Pinpoint the cell where the given text exists, returning its [x, y] midpoint coordinate. 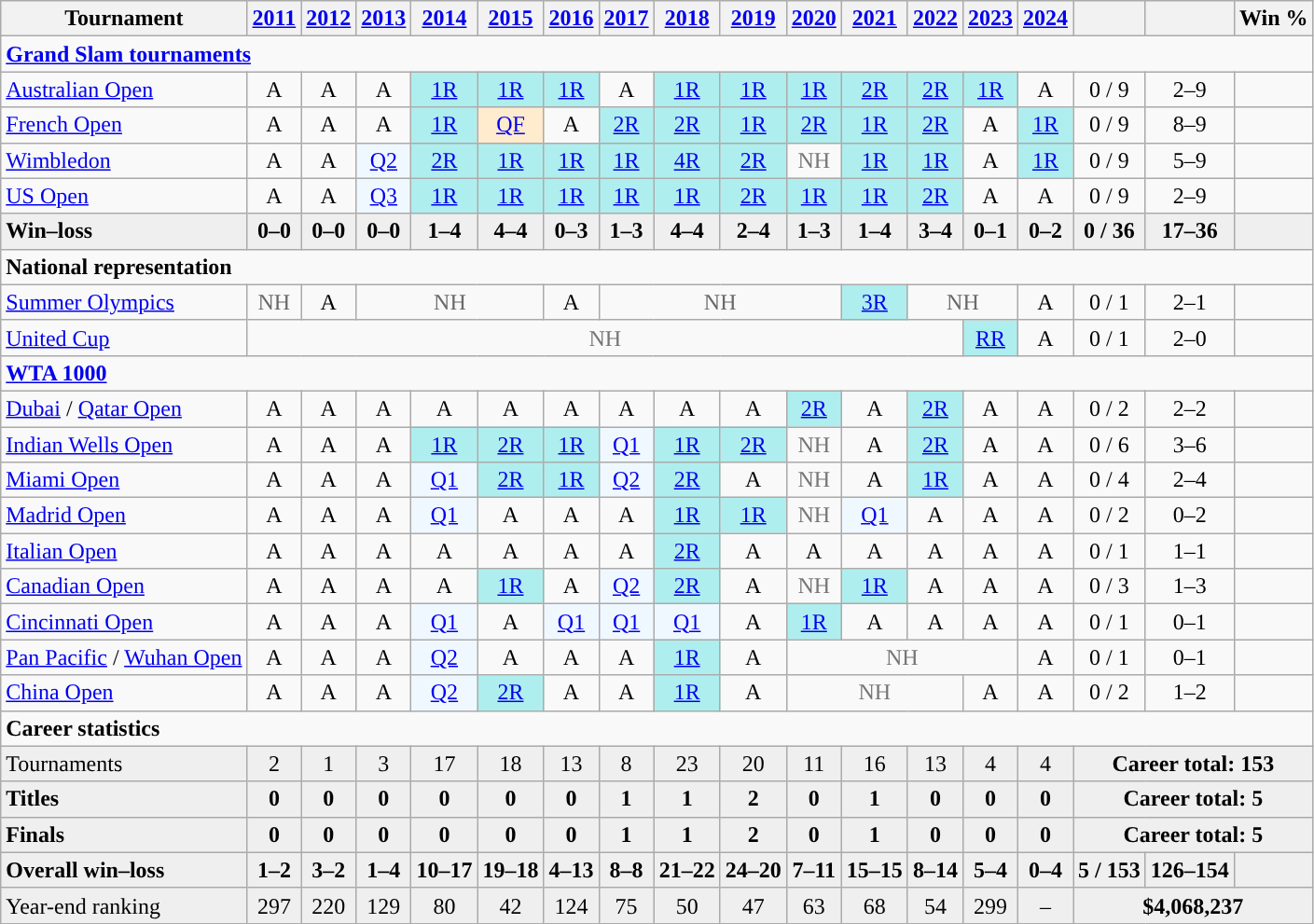
47 [754, 905]
63 [813, 905]
Tournament [124, 19]
2024 [1046, 19]
3–6 [1190, 445]
4–13 [571, 870]
220 [328, 905]
20 [754, 764]
0–4 [1046, 870]
8 [627, 764]
Australian Open [124, 90]
8–9 [1190, 125]
129 [384, 905]
15–15 [875, 870]
Indian Wells Open [124, 445]
24–20 [754, 870]
WTA 1000 [657, 373]
54 [934, 905]
68 [875, 905]
0–3 [571, 231]
7–11 [813, 870]
17 [444, 764]
Career statistics [657, 728]
2022 [934, 19]
Dubai / Qatar Open [124, 408]
75 [627, 905]
2012 [328, 19]
297 [274, 905]
80 [444, 905]
Finals [124, 834]
42 [511, 905]
21–22 [686, 870]
126–154 [1190, 870]
2021 [875, 19]
2020 [813, 19]
50 [686, 905]
3–4 [934, 231]
$4,068,237 [1194, 905]
2023 [990, 19]
299 [990, 905]
11 [813, 764]
0 / 4 [1110, 480]
Italian Open [124, 551]
124 [571, 905]
5–9 [1190, 160]
Win % [1274, 19]
4R [686, 160]
China Open [124, 693]
2–0 [1190, 338]
Win–loss [124, 231]
Titles [124, 799]
8–14 [934, 870]
3 [384, 764]
Q3 [384, 196]
2016 [571, 19]
Tournaments [124, 764]
2–2 [1190, 408]
2011 [274, 19]
French Open [124, 125]
US Open [124, 196]
Overall win–loss [124, 870]
QF [511, 125]
Canadian Open [124, 586]
2017 [627, 19]
Grand Slam tournaments [657, 54]
United Cup [124, 338]
Summer Olympics [124, 302]
1–1 [1190, 551]
3R [875, 302]
2–1 [1190, 302]
Pan Pacific / Wuhan Open [124, 657]
2014 [444, 19]
– [1046, 905]
19–18 [511, 870]
Career total: 153 [1194, 764]
8–8 [627, 870]
5–4 [990, 870]
23 [686, 764]
16 [875, 764]
Cincinnati Open [124, 622]
0 / 6 [1110, 445]
3–2 [328, 870]
Wimbledon [124, 160]
2018 [686, 19]
17–36 [1190, 231]
National representation [657, 267]
18 [511, 764]
10–17 [444, 870]
Miami Open [124, 480]
RR [990, 338]
5 / 153 [1110, 870]
2019 [754, 19]
Year-end ranking [124, 905]
0 / 36 [1110, 231]
0 / 3 [1110, 586]
Madrid Open [124, 516]
2013 [384, 19]
2015 [511, 19]
